Return the (X, Y) coordinate for the center point of the cell that contains the specified text.  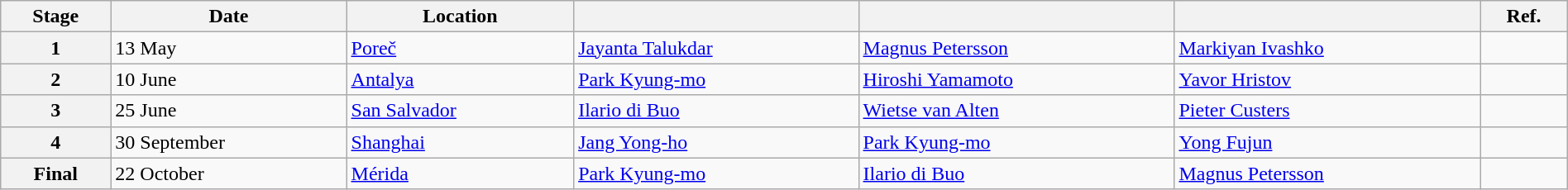
22 October (228, 173)
Mérida (460, 173)
Ref. (1523, 17)
30 September (228, 142)
3 (56, 111)
Pieter Custers (1327, 111)
Poreč (460, 48)
13 May (228, 48)
1 (56, 48)
Shanghai (460, 142)
Hiroshi Yamamoto (1016, 79)
2 (56, 79)
Markiyan Ivashko (1327, 48)
Stage (56, 17)
Date (228, 17)
Antalya (460, 79)
Yavor Hristov (1327, 79)
Yong Fujun (1327, 142)
Jayanta Talukdar (716, 48)
Wietse van Alten (1016, 111)
10 June (228, 79)
4 (56, 142)
Final (56, 173)
Location (460, 17)
San Salvador (460, 111)
Jang Yong-ho (716, 142)
25 June (228, 111)
